Output the (x, y) coordinate of the center of the cell containing the given text.  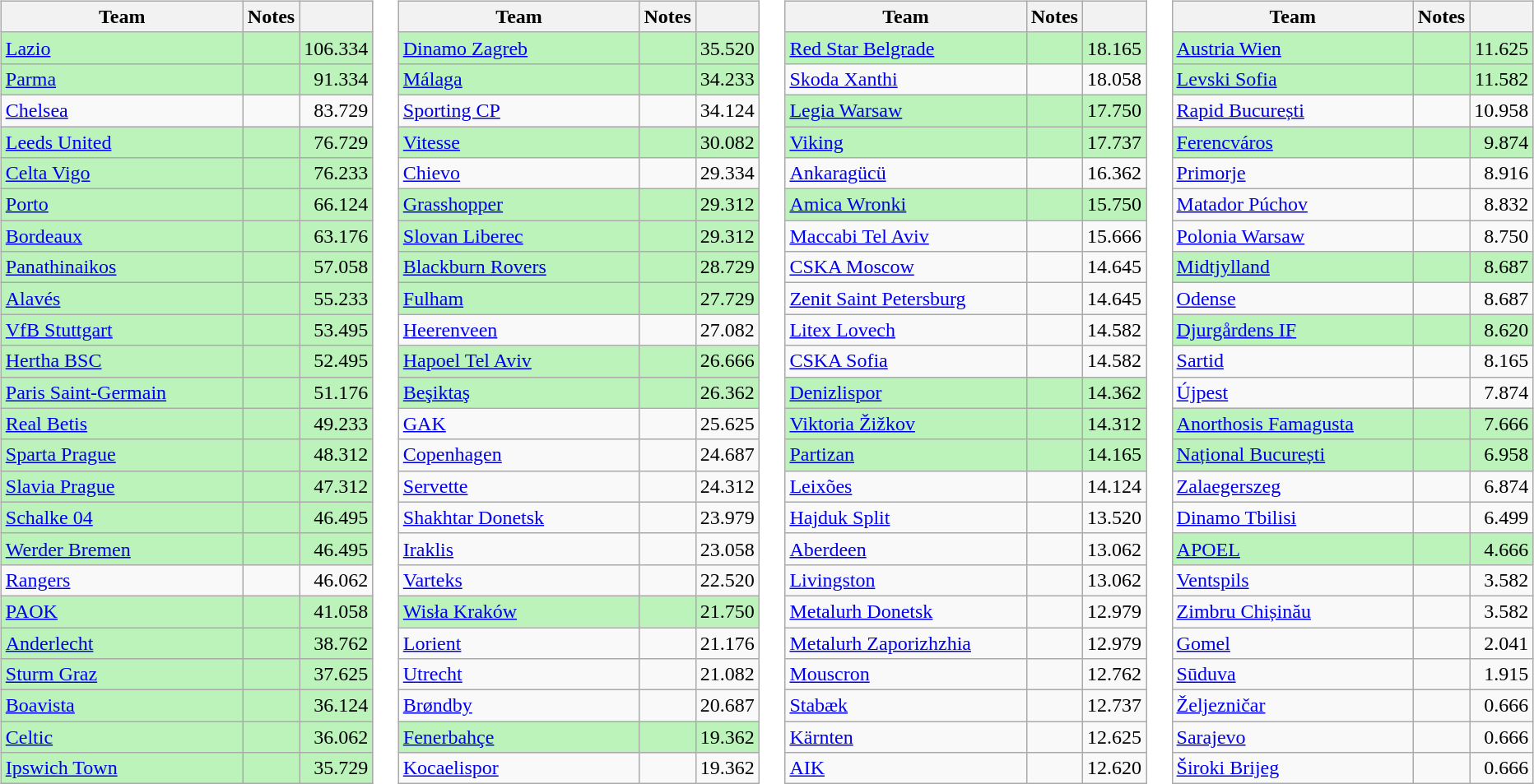
Rangers (122, 580)
57.058 (336, 267)
Slavia Prague (122, 486)
16.362 (1114, 174)
Skoda Xanthi (905, 79)
Aberdeen (905, 549)
Zalaegerszeg (1292, 486)
7.874 (1501, 392)
55.233 (336, 299)
12.625 (1114, 737)
Matador Púchov (1292, 205)
Polonia Warsaw (1292, 236)
Dinamo Tbilisi (1292, 517)
Boavista (122, 706)
4.666 (1501, 549)
Heerenveen (518, 330)
Ipswich Town (122, 768)
Schalke 04 (122, 517)
6.499 (1501, 517)
CSKA Sofia (905, 361)
28.729 (727, 267)
Široki Brijeg (1292, 768)
21.750 (727, 611)
Legia Warsaw (905, 110)
Vitesse (518, 142)
Parma (122, 79)
14.362 (1114, 392)
46.062 (336, 580)
Livingston (905, 580)
18.058 (1114, 79)
Real Betis (122, 424)
Copenhagen (518, 455)
Sparta Prague (122, 455)
76.233 (336, 174)
Maccabi Tel Aviv (905, 236)
Chievo (518, 174)
Paris Saint-Germain (122, 392)
6.874 (1501, 486)
11.582 (1501, 79)
35.729 (336, 768)
36.124 (336, 706)
GAK (518, 424)
Željezničar (1292, 706)
41.058 (336, 611)
Celtic (122, 737)
Partizan (905, 455)
Anorthosis Famagusta (1292, 424)
29.334 (727, 174)
15.750 (1114, 205)
Sturm Graz (122, 675)
38.762 (336, 643)
Grasshopper (518, 205)
Dinamo Zagreb (518, 48)
10.958 (1501, 110)
Celta Vigo (122, 174)
Servette (518, 486)
18.165 (1114, 48)
Viking (905, 142)
27.729 (727, 299)
Austria Wien (1292, 48)
Porto (122, 205)
Fenerbahçe (518, 737)
Mouscron (905, 675)
Odense (1292, 299)
Primorje (1292, 174)
Gomel (1292, 643)
22.520 (727, 580)
14.165 (1114, 455)
30.082 (727, 142)
13.520 (1114, 517)
Zimbru Chișinău (1292, 611)
Ventspils (1292, 580)
Brøndby (518, 706)
Kocaelispor (518, 768)
23.058 (727, 549)
36.062 (336, 737)
Lazio (122, 48)
47.312 (336, 486)
48.312 (336, 455)
8.832 (1501, 205)
26.362 (727, 392)
Iraklis (518, 549)
Leixões (905, 486)
7.666 (1501, 424)
24.312 (727, 486)
Zenit Saint Petersburg (905, 299)
Bordeaux (122, 236)
25.625 (727, 424)
Beşiktaş (518, 392)
Metalurh Donetsk (905, 611)
23.979 (727, 517)
14.312 (1114, 424)
21.176 (727, 643)
Lorient (518, 643)
Sarajevo (1292, 737)
12.737 (1114, 706)
66.124 (336, 205)
Red Star Belgrade (905, 48)
Litex Lovech (905, 330)
76.729 (336, 142)
53.495 (336, 330)
11.625 (1501, 48)
Djurgårdens IF (1292, 330)
8.165 (1501, 361)
91.334 (336, 79)
27.082 (727, 330)
49.233 (336, 424)
Újpest (1292, 392)
AIK (905, 768)
Wisła Kraków (518, 611)
24.687 (727, 455)
37.625 (336, 675)
PAOK (122, 611)
51.176 (336, 392)
Sūduva (1292, 675)
Sporting CP (518, 110)
1.915 (1501, 675)
34.124 (727, 110)
Leeds United (122, 142)
106.334 (336, 48)
APOEL (1292, 549)
6.958 (1501, 455)
2.041 (1501, 643)
52.495 (336, 361)
Viktoria Žižkov (905, 424)
17.737 (1114, 142)
Hapoel Tel Aviv (518, 361)
35.520 (727, 48)
Panathinaikos (122, 267)
Rapid București (1292, 110)
Málaga (518, 79)
14.124 (1114, 486)
Levski Sofia (1292, 79)
Blackburn Rovers (518, 267)
26.666 (727, 361)
34.233 (727, 79)
VfB Stuttgart (122, 330)
Fulham (518, 299)
12.620 (1114, 768)
Hajduk Split (905, 517)
Kärnten (905, 737)
15.666 (1114, 236)
8.620 (1501, 330)
Denizlispor (905, 392)
Ankaragücü (905, 174)
Metalurh Zaporizhzhia (905, 643)
Sartid (1292, 361)
Național București (1292, 455)
Midtjylland (1292, 267)
8.916 (1501, 174)
21.082 (727, 675)
Varteks (518, 580)
Ferencváros (1292, 142)
Utrecht (518, 675)
63.176 (336, 236)
Amica Wronki (905, 205)
83.729 (336, 110)
Werder Bremen (122, 549)
20.687 (727, 706)
Hertha BSC (122, 361)
Shakhtar Donetsk (518, 517)
8.750 (1501, 236)
Chelsea (122, 110)
Alavés (122, 299)
Anderlecht (122, 643)
12.762 (1114, 675)
Slovan Liberec (518, 236)
17.750 (1114, 110)
Stabæk (905, 706)
9.874 (1501, 142)
CSKA Moscow (905, 267)
